Detect which cell encompasses the target text, then output its (X, Y) center coordinate. 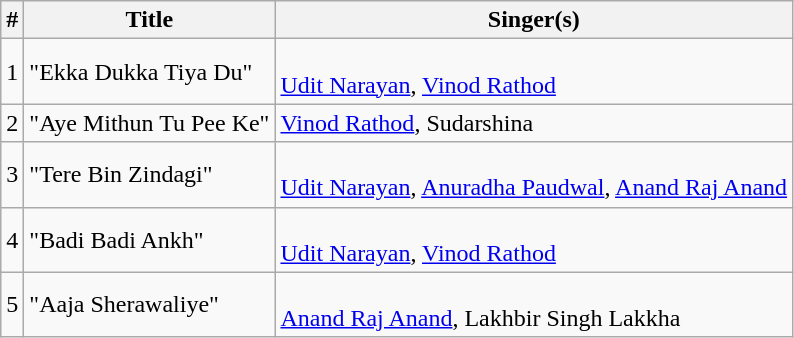
2 (12, 123)
Singer(s) (534, 20)
Udit Narayan, Anuradha Paudwal, Anand Raj Anand (534, 174)
Title (150, 20)
Vinod Rathod, Sudarshina (534, 123)
"Aye Mithun Tu Pee Ke" (150, 123)
5 (12, 304)
"Ekka Dukka Tiya Du" (150, 72)
# (12, 20)
"Tere Bin Zindagi" (150, 174)
Anand Raj Anand, Lakhbir Singh Lakkha (534, 304)
4 (12, 240)
"Aaja Sherawaliye" (150, 304)
"Badi Badi Ankh" (150, 240)
1 (12, 72)
3 (12, 174)
